Find where the given text appears and provide that cell's center as (X, Y) coordinate. 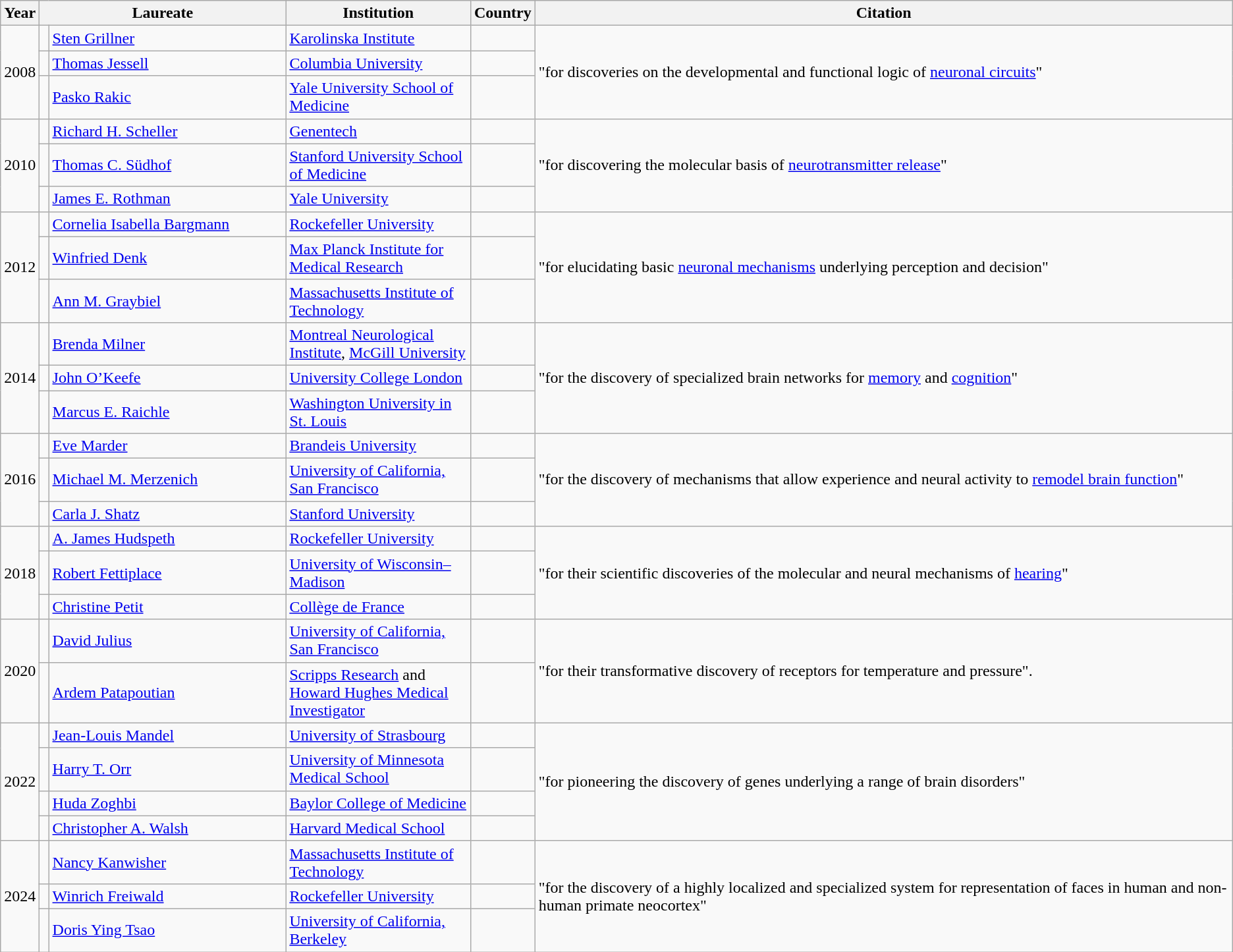
Institution (378, 13)
James E. Rothman (167, 199)
Harvard Medical School (378, 828)
A. James Hudspeth (167, 539)
Scripps Research and Howard Hughes Medical Investigator (378, 692)
Marcus E. Raichle (167, 411)
"for discoveries on the developmental and functional logic of neuronal circuits" (884, 72)
2024 (20, 896)
"for elucidating basic neuronal mechanisms underlying perception and decision" (884, 267)
Stanford University School of Medicine (378, 165)
Ann M. Graybiel (167, 300)
Christopher A. Walsh (167, 828)
"for the discovery of specialized brain networks for memory and cognition" (884, 378)
Huda Zoghbi (167, 803)
Year (20, 13)
Yale University (378, 199)
Carla J. Shatz (167, 514)
2020 (20, 671)
Winrich Freiwald (167, 896)
Brandeis University (378, 446)
Brenda Milner (167, 344)
Laureate (163, 13)
Robert Fettiplace (167, 573)
2016 (20, 480)
Nancy Kanwisher (167, 862)
University of California, Berkeley (378, 930)
John O’Keefe (167, 378)
Washington University in St. Louis (378, 411)
Thomas C. Südhof (167, 165)
2010 (20, 165)
Country (503, 13)
Richard H. Scheller (167, 131)
Baylor College of Medicine (378, 803)
Max Planck Institute for Medical Research (378, 258)
University College London (378, 378)
Collège de France (378, 607)
Ardem Patapoutian (167, 692)
University of Strasbourg (378, 735)
2012 (20, 267)
2022 (20, 781)
Pasko Rakic (167, 98)
David Julius (167, 640)
2008 (20, 72)
2018 (20, 573)
"for the discovery of mechanisms that allow experience and neural activity to remodel brain function" (884, 480)
Columbia University (378, 63)
"for their transformative discovery of receptors for temperature and pressure". (884, 671)
Winfried Denk (167, 258)
Sten Grillner (167, 38)
"for the discovery of a highly localized and specialized system for representation of faces in human and non-human primate neocortex" (884, 896)
Jean-Louis Mandel (167, 735)
Karolinska Institute (378, 38)
Thomas Jessell (167, 63)
University of Wisconsin–Madison (378, 573)
Citation (884, 13)
Genentech (378, 131)
Cornelia Isabella Bargmann (167, 224)
"for discovering the molecular basis of neurotransmitter release" (884, 165)
Stanford University (378, 514)
Christine Petit (167, 607)
Doris Ying Tsao (167, 930)
2014 (20, 378)
Yale University School of Medicine (378, 98)
Montreal Neurological Institute, McGill University (378, 344)
Michael M. Merzenich (167, 480)
Eve Marder (167, 446)
University of Minnesota Medical School (378, 770)
"for pioneering the discovery of genes underlying a range of brain disorders" (884, 781)
Harry T. Orr (167, 770)
"for their scientific discoveries of the molecular and neural mechanisms of hearing" (884, 573)
